Return (x, y) of the center of cell containing provided text 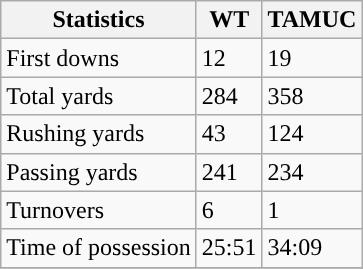
1 (312, 210)
Passing yards (99, 172)
12 (229, 58)
124 (312, 134)
43 (229, 134)
6 (229, 210)
First downs (99, 58)
34:09 (312, 248)
Rushing yards (99, 134)
234 (312, 172)
Time of possession (99, 248)
241 (229, 172)
Total yards (99, 96)
358 (312, 96)
TAMUC (312, 20)
19 (312, 58)
284 (229, 96)
Turnovers (99, 210)
Statistics (99, 20)
25:51 (229, 248)
WT (229, 20)
